Provide the [x, y] coordinate of the cell's center where the given text is located.  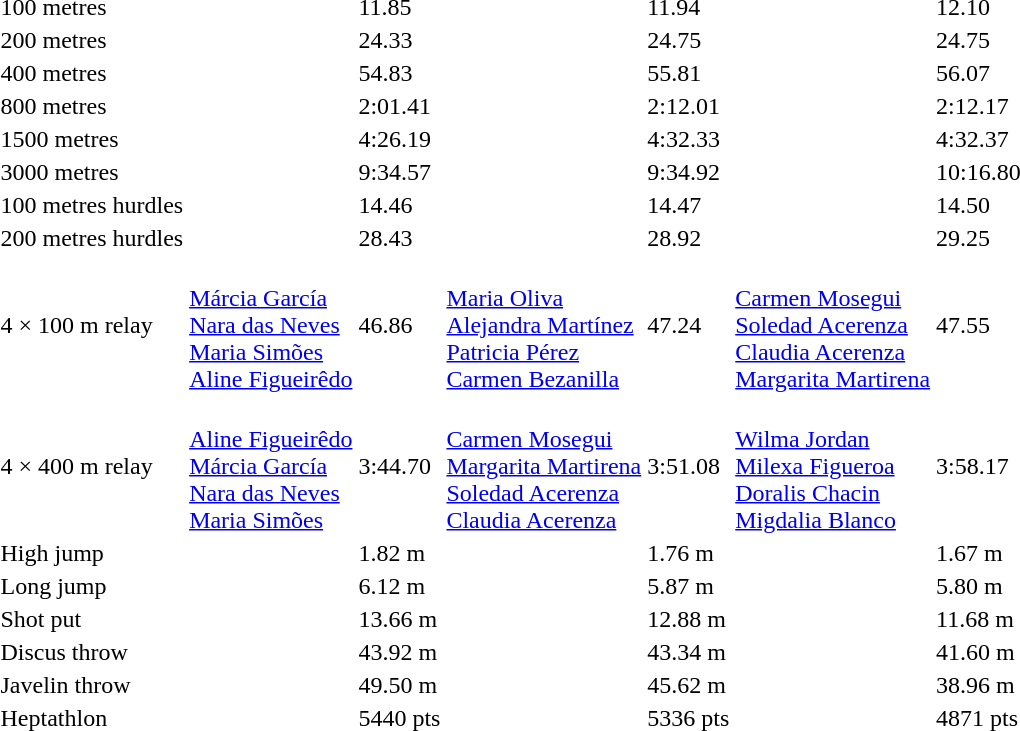
Márcia GarcíaNara das NevesMaria SimõesAline Figueirêdo [271, 325]
54.83 [400, 73]
24.75 [688, 40]
55.81 [688, 73]
13.66 m [400, 619]
4:32.33 [688, 139]
43.92 m [400, 652]
4:26.19 [400, 139]
14.47 [688, 205]
3:51.08 [688, 466]
24.33 [400, 40]
28.92 [688, 238]
9:34.57 [400, 172]
Wilma JordanMilexa FigueroaDoralis ChacinMigdalia Blanco [833, 466]
28.43 [400, 238]
6.12 m [400, 586]
46.86 [400, 325]
2:01.41 [400, 106]
1.76 m [688, 553]
Aline FigueirêdoMárcia GarcíaNara das NevesMaria Simões [271, 466]
1.82 m [400, 553]
14.46 [400, 205]
Carmen MoseguiSoledad AcerenzaClaudia AcerenzaMargarita Martirena [833, 325]
49.50 m [400, 685]
47.24 [688, 325]
5.87 m [688, 586]
3:44.70 [400, 466]
45.62 m [688, 685]
43.34 m [688, 652]
Carmen MoseguiMargarita MartirenaSoledad AcerenzaClaudia Acerenza [544, 466]
9:34.92 [688, 172]
2:12.01 [688, 106]
12.88 m [688, 619]
Maria OlivaAlejandra MartínezPatricia PérezCarmen Bezanilla [544, 325]
